Output the [x, y] coordinate of the center of the cell containing the given text.  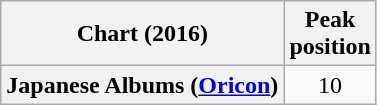
Japanese Albums (Oricon) [142, 85]
Chart (2016) [142, 34]
10 [330, 85]
Peakposition [330, 34]
